Capture the cell that displays the provided text and extract its (x, y) central coordinate. 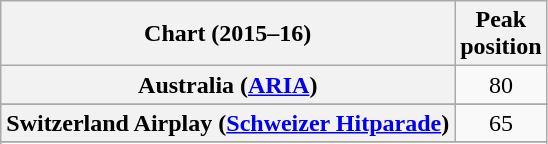
Peak position (501, 34)
Australia (ARIA) (228, 85)
65 (501, 123)
Chart (2015–16) (228, 34)
Switzerland Airplay (Schweizer Hitparade) (228, 123)
80 (501, 85)
